Return (X, Y) of the center of cell containing provided text 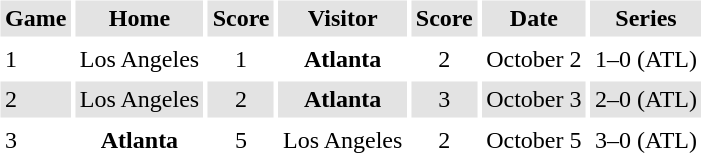
Visitor (343, 18)
October 2 (534, 59)
October 3 (534, 100)
3 (444, 100)
Home (139, 18)
Date (534, 18)
Game (35, 18)
